Pinpoint the cell where the given text exists, returning its [x, y] midpoint coordinate. 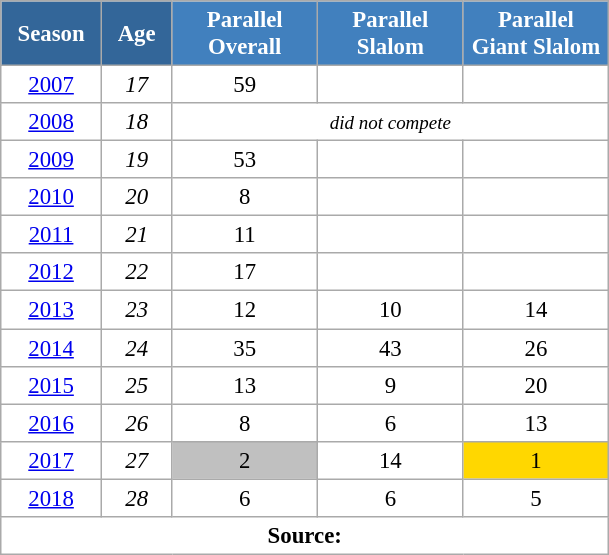
2014 [52, 348]
2015 [52, 385]
22 [136, 273]
27 [136, 460]
2012 [52, 273]
2008 [52, 122]
1 [536, 460]
21 [136, 235]
11 [245, 235]
ParallelSlalom [391, 34]
Source: [305, 536]
2007 [52, 85]
2016 [52, 423]
53 [245, 160]
Season [52, 34]
9 [391, 385]
59 [245, 85]
35 [245, 348]
did not compete [390, 122]
2011 [52, 235]
ParallelGiant Slalom [536, 34]
19 [136, 160]
43 [391, 348]
2018 [52, 498]
28 [136, 498]
2017 [52, 460]
12 [245, 310]
2013 [52, 310]
ParallelOverall [245, 34]
Age [136, 34]
18 [136, 122]
23 [136, 310]
10 [391, 310]
24 [136, 348]
25 [136, 385]
5 [536, 498]
2010 [52, 197]
2 [245, 460]
2009 [52, 160]
